From the cell containing the given text, extract its center point as [x, y] coordinate. 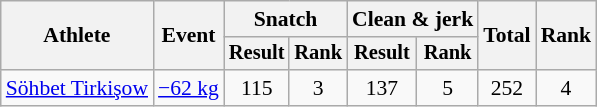
−62 kg [188, 88]
5 [448, 88]
Clean & jerk [412, 19]
137 [382, 88]
115 [257, 88]
Söhbet Tirkişow [77, 88]
3 [318, 88]
Athlete [77, 36]
Total [506, 36]
Snatch [286, 19]
Event [188, 36]
4 [566, 88]
252 [506, 88]
